Locate the cell with the specified text and output its (x, y) center coordinate. 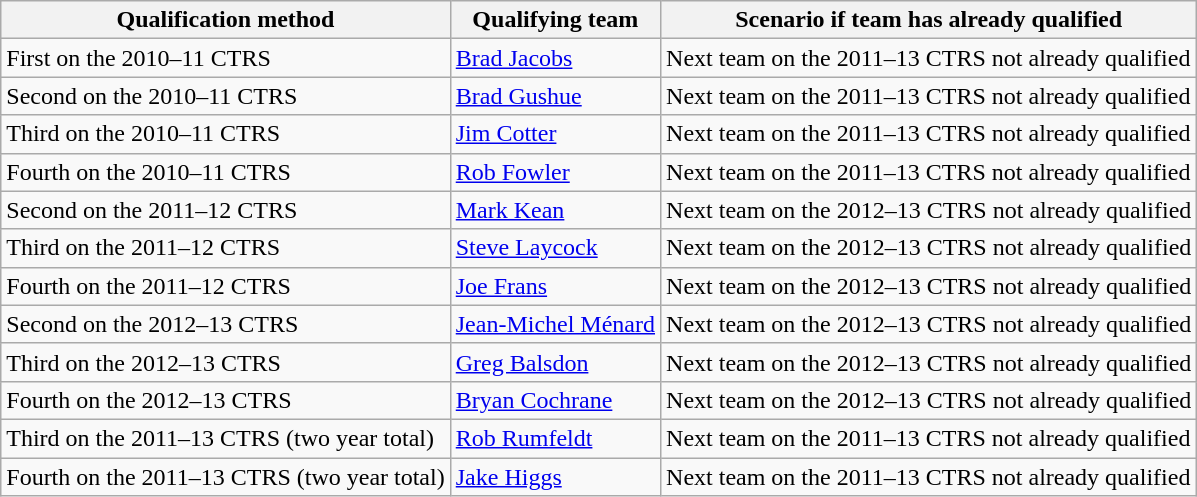
First on the 2010–11 CTRS (226, 58)
Brad Jacobs (555, 58)
Second on the 2011–12 CTRS (226, 210)
Second on the 2012–13 CTRS (226, 324)
Brad Gushue (555, 96)
Second on the 2010–11 CTRS (226, 96)
Third on the 2011–13 CTRS (two year total) (226, 438)
Third on the 2012–13 CTRS (226, 362)
Mark Kean (555, 210)
Fourth on the 2012–13 CTRS (226, 400)
Greg Balsdon (555, 362)
Joe Frans (555, 286)
Bryan Cochrane (555, 400)
Fourth on the 2011–13 CTRS (two year total) (226, 477)
Fourth on the 2010–11 CTRS (226, 172)
Rob Fowler (555, 172)
Third on the 2011–12 CTRS (226, 248)
Fourth on the 2011–12 CTRS (226, 286)
Rob Rumfeldt (555, 438)
Steve Laycock (555, 248)
Qualifying team (555, 20)
Jean-Michel Ménard (555, 324)
Third on the 2010–11 CTRS (226, 134)
Jim Cotter (555, 134)
Qualification method (226, 20)
Scenario if team has already qualified (929, 20)
Jake Higgs (555, 477)
